Capture the cell that displays the provided text and extract its (x, y) central coordinate. 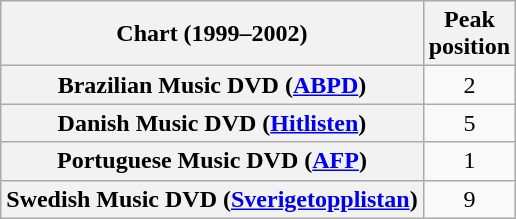
Swedish Music DVD (Sverigetopplistan) (212, 199)
Danish Music DVD (Hitlisten) (212, 123)
Portuguese Music DVD (AFP) (212, 161)
9 (469, 199)
Chart (1999–2002) (212, 34)
Peakposition (469, 34)
Brazilian Music DVD (ABPD) (212, 85)
1 (469, 161)
2 (469, 85)
5 (469, 123)
